Detect which cell encompasses the target text, then output its (x, y) center coordinate. 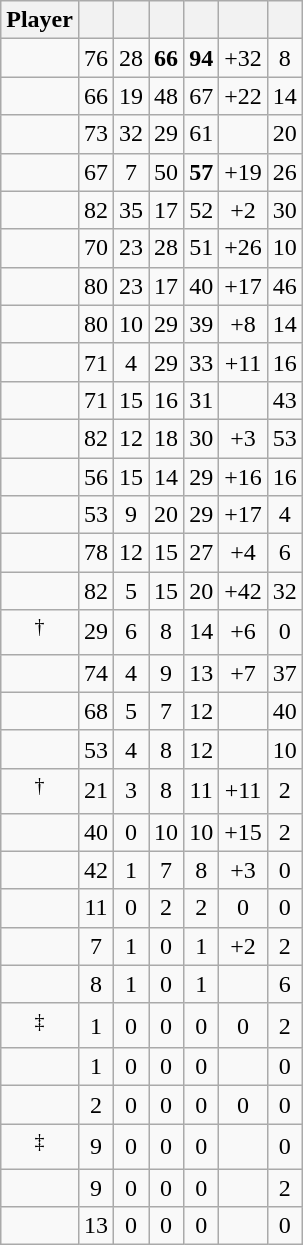
94 (202, 58)
35 (132, 210)
26 (284, 172)
37 (284, 673)
+4 (244, 553)
73 (96, 134)
+22 (244, 96)
27 (202, 553)
Player (40, 20)
+32 (244, 58)
50 (166, 172)
78 (96, 553)
43 (284, 400)
+26 (244, 248)
21 (96, 790)
42 (96, 870)
3 (132, 790)
52 (202, 210)
76 (96, 58)
48 (166, 96)
46 (284, 286)
31 (202, 400)
70 (96, 248)
19 (132, 96)
56 (96, 477)
61 (202, 134)
+7 (244, 673)
68 (96, 711)
51 (202, 248)
+16 (244, 477)
+8 (244, 324)
+42 (244, 591)
+15 (244, 832)
18 (166, 438)
39 (202, 324)
57 (202, 172)
+19 (244, 172)
74 (96, 673)
+6 (244, 632)
33 (202, 362)
